For the text-containing cell, return its midpoint in [x, y] coordinate format. 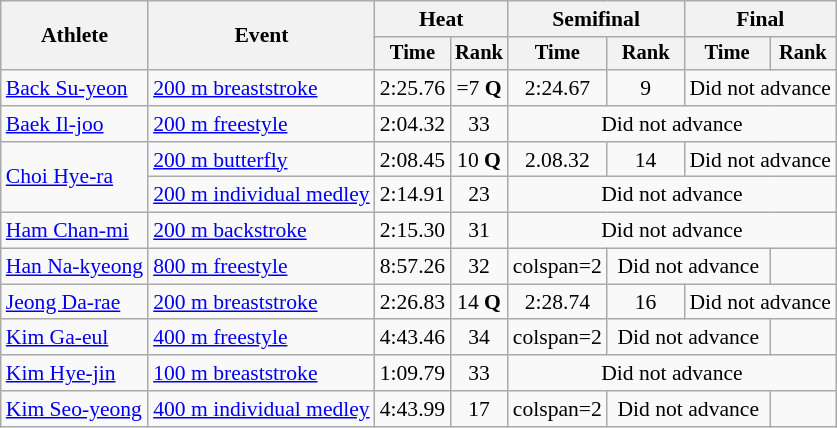
Heat [442, 19]
800 m freestyle [262, 267]
32 [479, 267]
Han Na-kyeong [74, 267]
400 m individual medley [262, 409]
31 [479, 231]
34 [479, 338]
17 [479, 409]
200 m butterfly [262, 160]
Kim Hye-jin [74, 373]
100 m breaststroke [262, 373]
Jeong Da-rae [74, 302]
2:15.30 [412, 231]
Kim Seo-yeong [74, 409]
2:14.91 [412, 195]
200 m individual medley [262, 195]
8:57.26 [412, 267]
2:24.67 [558, 88]
9 [646, 88]
Baek Il-joo [74, 124]
Ham Chan-mi [74, 231]
2:28.74 [558, 302]
Choi Hye-ra [74, 178]
2:25.76 [412, 88]
2:04.32 [412, 124]
2:26.83 [412, 302]
Semifinal [596, 19]
14 Q [479, 302]
200 m freestyle [262, 124]
400 m freestyle [262, 338]
Back Su-yeon [74, 88]
Final [760, 19]
2:08.45 [412, 160]
10 Q [479, 160]
=7 Q [479, 88]
16 [646, 302]
14 [646, 160]
4:43.46 [412, 338]
200 m backstroke [262, 231]
Athlete [74, 36]
Event [262, 36]
23 [479, 195]
Kim Ga-eul [74, 338]
1:09.79 [412, 373]
2.08.32 [558, 160]
4:43.99 [412, 409]
